Pinpoint the cell where the given text exists, returning its [x, y] midpoint coordinate. 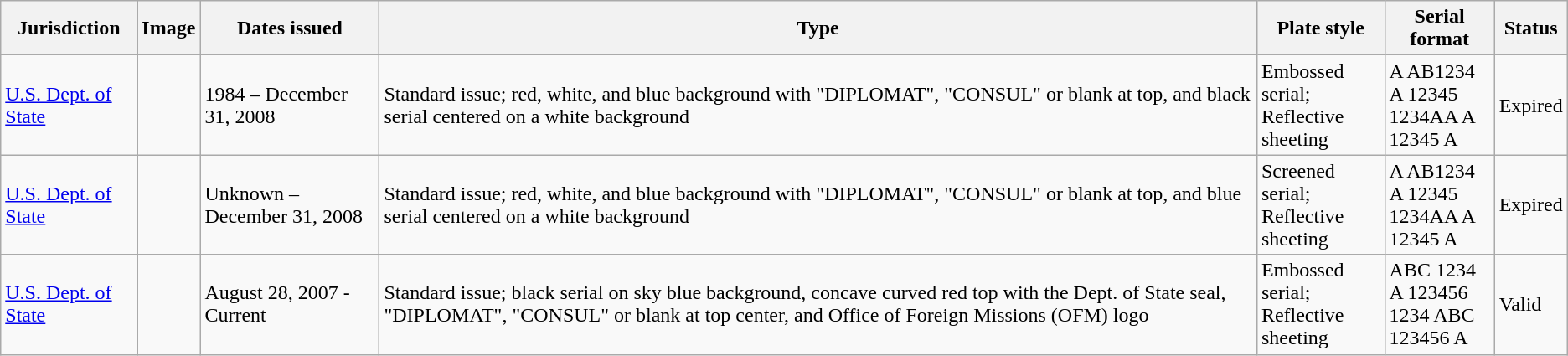
Screened serial;Reflective sheeting [1320, 204]
Serial format [1439, 28]
ABC 1234A 1234561234 ABC123456 A [1439, 305]
Type [818, 28]
Unknown – December 31, 2008 [290, 204]
Standard issue; red, white, and blue background with "DIPLOMAT", "CONSUL" or blank at top, and black serial centered on a white background [818, 106]
1984 – December 31, 2008 [290, 106]
Plate style [1320, 28]
Image [169, 28]
August 28, 2007 - Current [290, 305]
Jurisdiction [69, 28]
Valid [1531, 305]
Status [1531, 28]
Dates issued [290, 28]
Standard issue; red, white, and blue background with "DIPLOMAT", "CONSUL" or blank at top, and blue serial centered on a white background [818, 204]
